Locate the cell with the specified text and output its [X, Y] center coordinate. 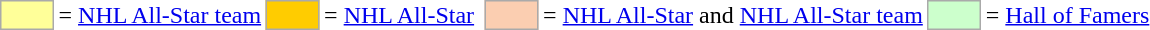
= NHL All-Star [400, 15]
= NHL All-Star and NHL All-Star team [734, 15]
= NHL All-Star team [160, 15]
